Extract the (X, Y) coordinate from the center of the cell holding the provided text.  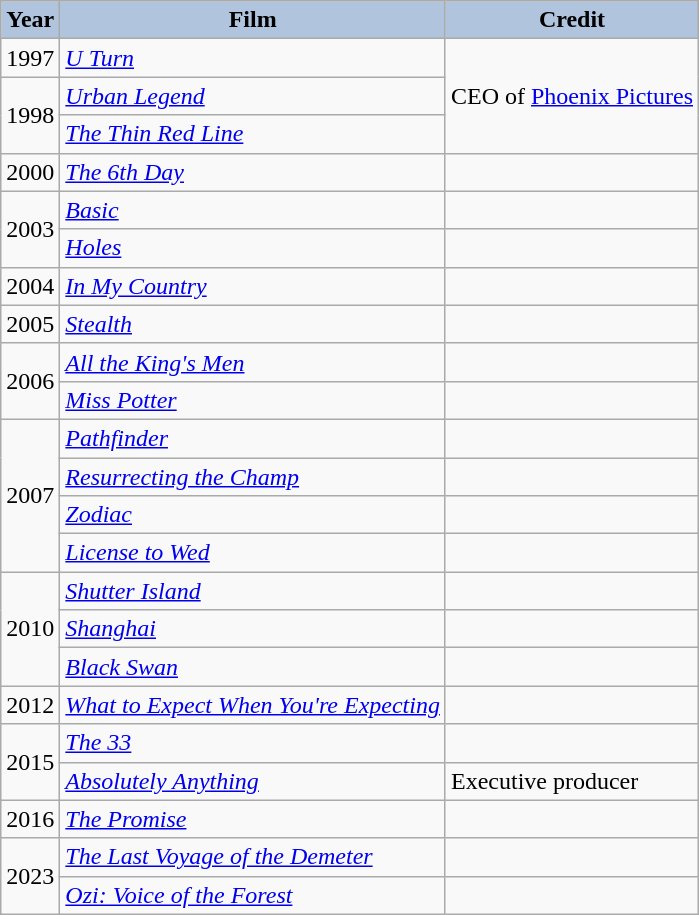
In My Country (253, 286)
Pathfinder (253, 438)
The Promise (253, 819)
All the King's Men (253, 362)
The Thin Red Line (253, 134)
Year (30, 20)
2007 (30, 495)
Urban Legend (253, 96)
License to Wed (253, 553)
U Turn (253, 58)
The 6th Day (253, 172)
2012 (30, 705)
The 33 (253, 743)
Film (253, 20)
Resurrecting the Champ (253, 477)
1997 (30, 58)
Black Swan (253, 667)
2006 (30, 381)
2010 (30, 629)
Holes (253, 248)
The Last Voyage of the Demeter (253, 857)
Executive producer (572, 781)
2016 (30, 819)
Basic (253, 210)
Zodiac (253, 515)
Credit (572, 20)
CEO of Phoenix Pictures (572, 96)
Shutter Island (253, 591)
2005 (30, 324)
Ozi: Voice of the Forest (253, 895)
Absolutely Anything (253, 781)
Miss Potter (253, 400)
2000 (30, 172)
2003 (30, 229)
What to Expect When You're Expecting (253, 705)
2015 (30, 762)
2004 (30, 286)
Shanghai (253, 629)
2023 (30, 876)
1998 (30, 115)
Stealth (253, 324)
